Locate the cell with the specified text and output its [X, Y] center coordinate. 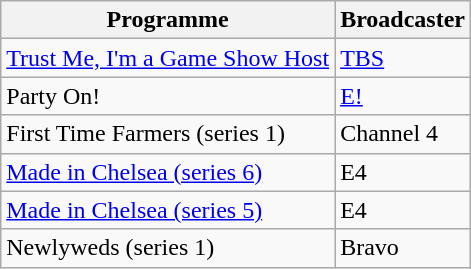
First Time Farmers (series 1) [168, 134]
Made in Chelsea (series 5) [168, 210]
TBS [403, 58]
Party On! [168, 96]
Bravo [403, 248]
Programme [168, 20]
Made in Chelsea (series 6) [168, 172]
E! [403, 96]
Channel 4 [403, 134]
Trust Me, I'm a Game Show Host [168, 58]
Broadcaster [403, 20]
Newlyweds (series 1) [168, 248]
